Extract the [x, y] coordinate from the center of the cell holding the provided text.  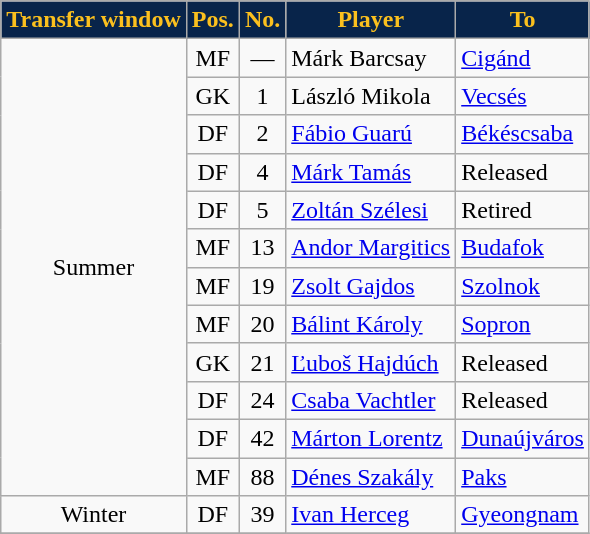
42 [262, 438]
Andor Margitics [371, 248]
88 [262, 477]
Cigánd [523, 58]
2 [262, 134]
Pos. [212, 20]
Dénes Szakály [371, 477]
Budafok [523, 248]
Márk Barcsay [371, 58]
Vecsés [523, 96]
1 [262, 96]
19 [262, 286]
Gyeongnam [523, 515]
20 [262, 324]
Ľuboš Hajdúch [371, 362]
Player [371, 20]
21 [262, 362]
Fábio Guarú [371, 134]
Paks [523, 477]
13 [262, 248]
Zoltán Szélesi [371, 210]
Transfer window [94, 20]
Márton Lorentz [371, 438]
László Mikola [371, 96]
— [262, 58]
Márk Tamás [371, 172]
No. [262, 20]
Szolnok [523, 286]
Csaba Vachtler [371, 400]
To [523, 20]
Ivan Herceg [371, 515]
Sopron [523, 324]
Summer [94, 268]
Bálint Károly [371, 324]
Dunaújváros [523, 438]
5 [262, 210]
Zsolt Gajdos [371, 286]
Békéscsaba [523, 134]
4 [262, 172]
39 [262, 515]
24 [262, 400]
Winter [94, 515]
Retired [523, 210]
